Search for the cell housing the specified text and yield its [X, Y] center coordinate. 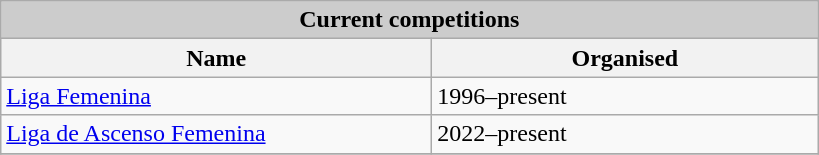
Organised [625, 58]
2022–present [625, 134]
Liga Femenina [216, 96]
Current competitions [410, 20]
Liga de Ascenso Femenina [216, 134]
Name [216, 58]
1996–present [625, 96]
